Find where the given text appears and provide that cell's center as [X, Y] coordinate. 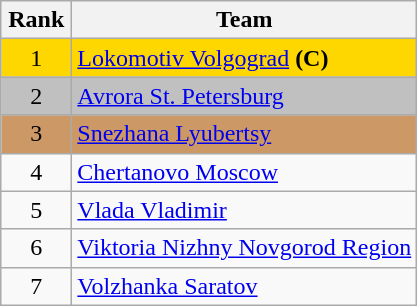
Viktoria Nizhny Novgorod Region [244, 248]
1 [36, 58]
Team [244, 20]
Avrora St. Petersburg [244, 96]
Chertanovo Moscow [244, 172]
4 [36, 172]
2 [36, 96]
Snezhana Lyubertsy [244, 134]
6 [36, 248]
5 [36, 210]
7 [36, 286]
Volzhanka Saratov [244, 286]
Lokomotiv Volgograd (C) [244, 58]
Vlada Vladimir [244, 210]
Rank [36, 20]
3 [36, 134]
